Scan for the cell matching the given text and deliver its (X, Y) coordinate at center. 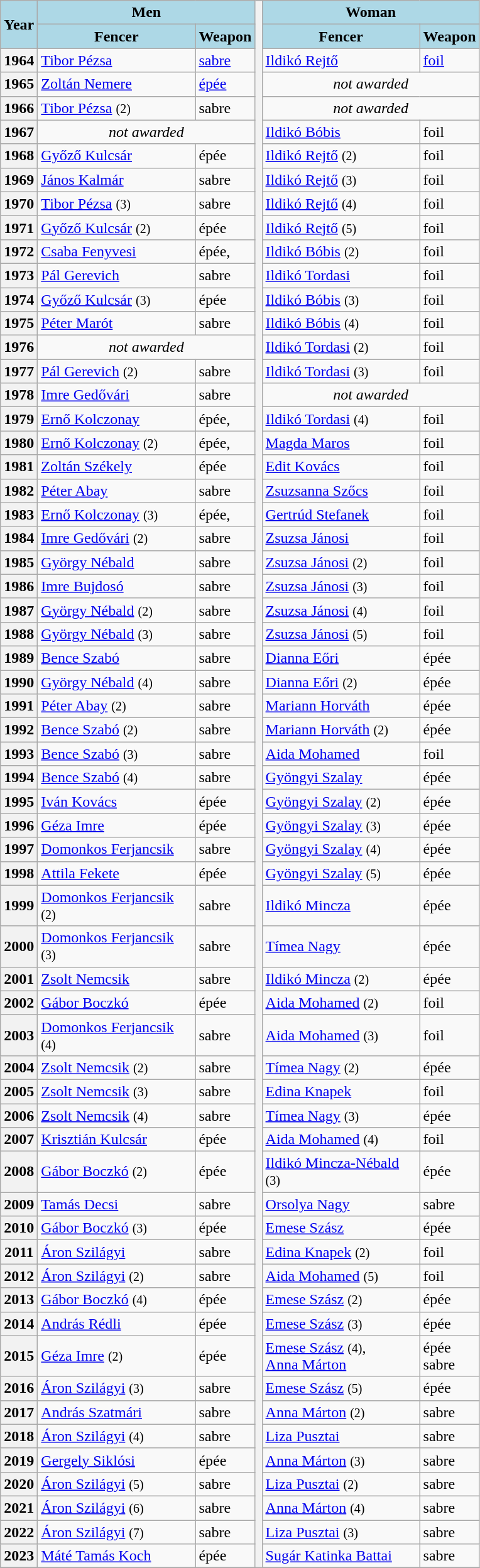
Zsuzsa Jánosi (3) (341, 586)
1988 (19, 634)
Aida Mohamed (5) (341, 1276)
1986 (19, 586)
1999 (19, 906)
Emese Szász (3) (341, 1324)
Emese Szász (4),Anna Márton (341, 1356)
2023 (19, 1556)
Zsuzsa Jánosi (341, 538)
Ildikó Tordasi (2) (341, 347)
Domonkos Ferjancsik (117, 849)
Péter Abay (117, 491)
Imre Gedővári (2) (117, 538)
2022 (19, 1532)
Zsolt Nemcsik (2) (117, 1067)
1991 (19, 706)
2000 (19, 946)
Emese Szász (5) (341, 1388)
Géza Imre (2) (117, 1356)
Győző Kulcsár (117, 156)
Ildikó Rejtő (4) (341, 204)
Ildikó Rejtő (5) (341, 227)
2012 (19, 1276)
2008 (19, 1172)
1964 (19, 60)
Zsuzsa Jánosi (5) (341, 634)
Domonkos Ferjancsik (3) (117, 946)
Year (19, 24)
1989 (19, 658)
Anna Márton (4) (341, 1508)
Liza Pusztai (3) (341, 1532)
Ildikó Tordasi (341, 275)
Csaba Fenyvesi (117, 251)
1970 (19, 204)
1973 (19, 275)
1977 (19, 371)
2006 (19, 1115)
Ernő Kolczonay (117, 419)
Gyöngyi Szalay (5) (341, 873)
Zsuzsanna Szőcs (341, 491)
Ildikó Bóbis (3) (341, 300)
2002 (19, 1003)
Aida Mohamed (341, 754)
Gyöngyi Szalay (4) (341, 849)
1975 (19, 324)
Dianna Eőri (341, 658)
Ildikó Tordasi (4) (341, 419)
Anna Márton (3) (341, 1460)
2004 (19, 1067)
Aida Mohamed (2) (341, 1003)
Tibor Pézsa (3) (117, 204)
2007 (19, 1140)
2003 (19, 1035)
Bence Szabó (4) (117, 778)
2015 (19, 1356)
1980 (19, 443)
Emese Szász (341, 1228)
1968 (19, 156)
Imre Gedővári (117, 395)
2019 (19, 1460)
Áron Szilágyi (117, 1252)
Ildikó Rejtő (341, 60)
Edina Knapek (341, 1091)
1969 (19, 180)
Emese Szász (2) (341, 1300)
1979 (19, 419)
Woman (371, 13)
1978 (19, 395)
2018 (19, 1436)
1987 (19, 610)
Domonkos Ferjancsik (4) (117, 1035)
Áron Szilágyi (5) (117, 1484)
2016 (19, 1388)
1996 (19, 825)
Ildikó Tordasi (3) (341, 371)
Győző Kulcsár (2) (117, 227)
Máté Tamás Koch (117, 1556)
Anna Márton (2) (341, 1412)
Aida Mohamed (4) (341, 1140)
András Szatmári (117, 1412)
Zsolt Nemcsik (4) (117, 1115)
Tímea Nagy (2) (341, 1067)
Ildikó Mincza (2) (341, 979)
1983 (19, 514)
Edina Knapek (2) (341, 1252)
1971 (19, 227)
1966 (19, 108)
Gábor Boczkó (3) (117, 1228)
András Rédli (117, 1324)
Péter Abay (2) (117, 706)
Tibor Pézsa (117, 60)
Mariann Horváth (2) (341, 730)
Áron Szilágyi (7) (117, 1532)
2014 (19, 1324)
János Kalmár (117, 180)
Zsolt Nemcsik (3) (117, 1091)
Aida Mohamed (3) (341, 1035)
Géza Imre (117, 825)
György Nébald (117, 562)
Áron Szilágyi (6) (117, 1508)
Ernő Kolczonay (2) (117, 443)
Tibor Pézsa (2) (117, 108)
Ernő Kolczonay (3) (117, 514)
1974 (19, 300)
Tímea Nagy (341, 946)
Attila Fekete (117, 873)
Dianna Eőri (2) (341, 682)
Bence Szabó (3) (117, 754)
1998 (19, 873)
2009 (19, 1204)
Ildikó Rejtő (3) (341, 180)
2011 (19, 1252)
Áron Szilágyi (4) (117, 1436)
Bence Szabó (117, 658)
Áron Szilágyi (3) (117, 1388)
2017 (19, 1412)
1981 (19, 467)
1992 (19, 730)
Krisztián Kulcsár (117, 1140)
Zsolt Nemcsik (117, 979)
1982 (19, 491)
Mariann Horváth (341, 706)
György Nébald (4) (117, 682)
Tímea Nagy (3) (341, 1115)
1967 (19, 132)
Ildikó Mincza-Nébald (3) (341, 1172)
Gábor Boczkó (117, 1003)
Gergely Siklósi (117, 1460)
Orsolya Nagy (341, 1204)
Men (146, 13)
1972 (19, 251)
Magda Maros (341, 443)
Zoltán Székely (117, 467)
Edit Kovács (341, 467)
2005 (19, 1091)
Tamás Decsi (117, 1204)
1994 (19, 778)
Zoltán Nemere (117, 84)
Ildikó Mincza (341, 906)
Gábor Boczkó (4) (117, 1300)
Gyöngyi Szalay (3) (341, 825)
Ildikó Bóbis (2) (341, 251)
1990 (19, 682)
Ildikó Bóbis (341, 132)
2010 (19, 1228)
Imre Bujdosó (117, 586)
Győző Kulcsár (3) (117, 300)
Gyöngyi Szalay (341, 778)
Gertrúd Stefanek (341, 514)
Pál Gerevich (2) (117, 371)
épéesabre (450, 1356)
Ildikó Rejtő (2) (341, 156)
Áron Szilágyi (2) (117, 1276)
2013 (19, 1300)
1965 (19, 84)
1997 (19, 849)
Liza Pusztai (2) (341, 1484)
2021 (19, 1508)
1993 (19, 754)
Bence Szabó (2) (117, 730)
Gábor Boczkó (2) (117, 1172)
1985 (19, 562)
Liza Pusztai (341, 1436)
2020 (19, 1484)
Ildikó Bóbis (4) (341, 324)
Péter Marót (117, 324)
1995 (19, 802)
Zsuzsa Jánosi (4) (341, 610)
2001 (19, 979)
Gyöngyi Szalay (2) (341, 802)
Zsuzsa Jánosi (2) (341, 562)
Sugár Katinka Battai (341, 1556)
1976 (19, 347)
György Nébald (2) (117, 610)
Iván Kovács (117, 802)
Domonkos Ferjancsik (2) (117, 906)
György Nébald (3) (117, 634)
Pál Gerevich (117, 275)
1984 (19, 538)
